From the cell containing the given text, extract its center point as [X, Y] coordinate. 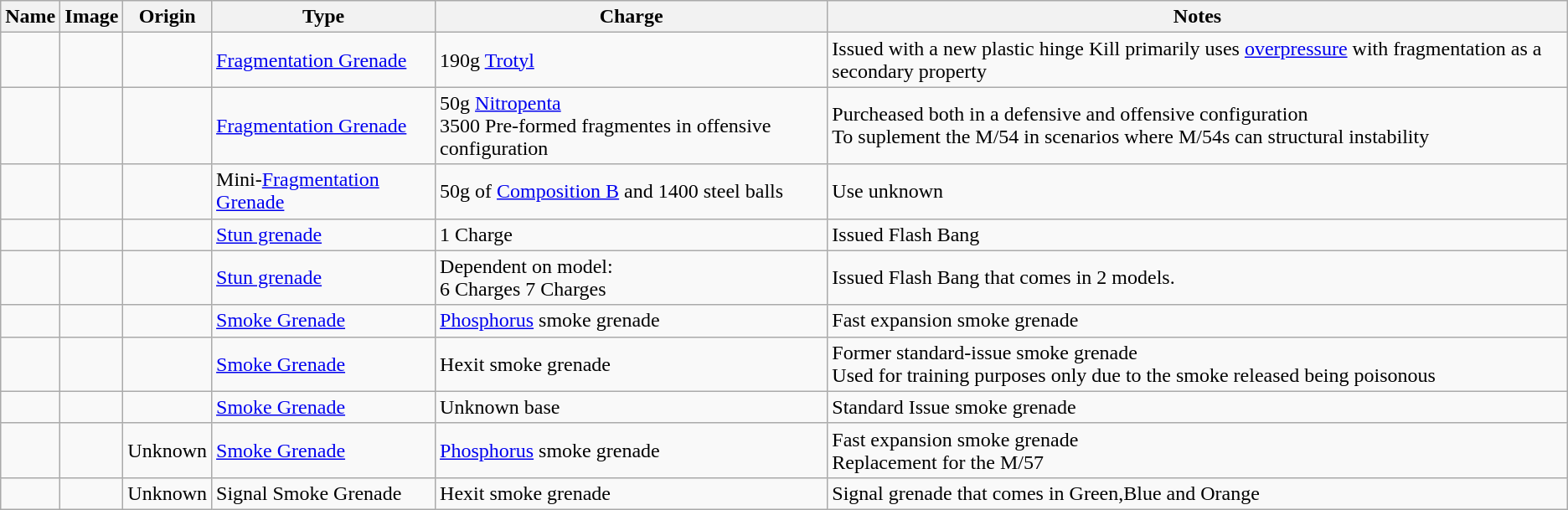
Type [323, 17]
Issued Flash Bang [1198, 234]
50g of Composition B and 1400 steel balls [632, 191]
Mini-Fragmentation Grenade [323, 191]
Standard Issue smoke grenade [1198, 407]
Signal Smoke Grenade [323, 493]
Charge [632, 17]
Dependent on model:6 Charges 7 Charges [632, 278]
Use unknown [1198, 191]
Unknown base [632, 407]
50g Nitropenta3500 Pre-formed fragmentes in offensive configuration [632, 126]
Fast expansion smoke grenade [1198, 321]
Issued with a new plastic hinge Kill primarily uses overpressure with fragmentation as a secondary property [1198, 60]
Name [30, 17]
Notes [1198, 17]
Former standard-issue smoke grenadeUsed for training purposes only due to the smoke released being poisonous [1198, 363]
Purcheased both in a defensive and offensive configurationTo suplement the M/54 in scenarios where M/54s can structural instability [1198, 126]
Fast expansion smoke grenadeReplacement for the M/57 [1198, 451]
Origin [168, 17]
Issued Flash Bang that comes in 2 models. [1198, 278]
Image [92, 17]
190g Trotyl [632, 60]
Signal grenade that comes in Green,Blue and Orange [1198, 493]
1 Charge [632, 234]
